Detect which cell encompasses the target text, then output its [x, y] center coordinate. 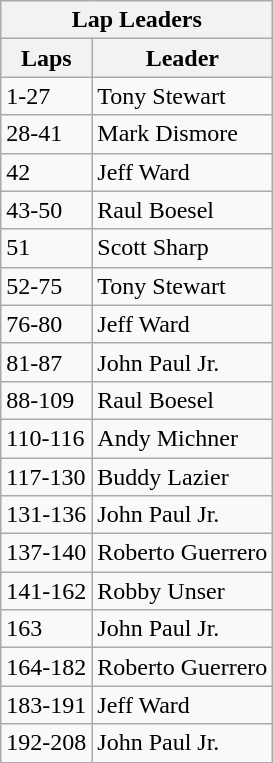
52-75 [46, 286]
42 [46, 172]
76-80 [46, 324]
110-116 [46, 438]
163 [46, 629]
137-140 [46, 553]
88-109 [46, 400]
Andy Michner [182, 438]
81-87 [46, 362]
Buddy Lazier [182, 477]
192-208 [46, 743]
141-162 [46, 591]
131-136 [46, 515]
Leader [182, 58]
Laps [46, 58]
164-182 [46, 667]
Scott Sharp [182, 248]
1-27 [46, 96]
28-41 [46, 134]
183-191 [46, 705]
117-130 [46, 477]
43-50 [46, 210]
Robby Unser [182, 591]
Lap Leaders [137, 20]
51 [46, 248]
Mark Dismore [182, 134]
